Scan for the cell matching the given text and deliver its [x, y] coordinate at center. 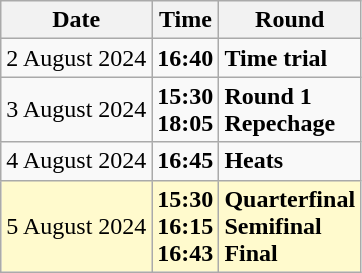
Time trial [290, 58]
16:40 [186, 58]
2 August 2024 [76, 58]
Round [290, 20]
QuarterfinalSemifinalFinal [290, 226]
5 August 2024 [76, 226]
15:3018:05 [186, 110]
3 August 2024 [76, 110]
Time [186, 20]
Heats [290, 161]
15:3016:1516:43 [186, 226]
Round 1Repechage [290, 110]
16:45 [186, 161]
4 August 2024 [76, 161]
Date [76, 20]
